Extract the [X, Y] coordinate from the center of the cell holding the provided text.  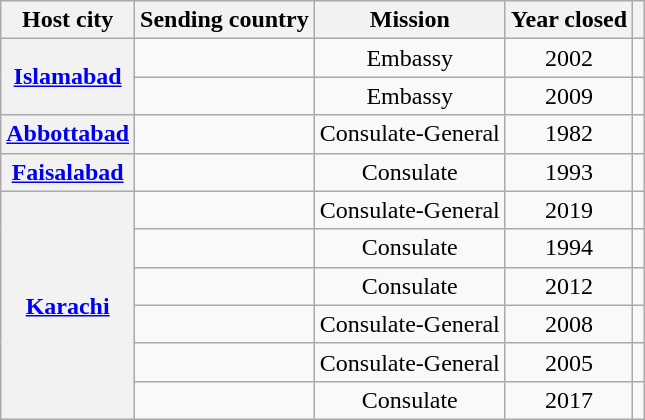
Year closed [568, 20]
2019 [568, 210]
2009 [568, 96]
2012 [568, 286]
Karachi [68, 305]
2005 [568, 362]
Abbottabad [68, 134]
2017 [568, 400]
2008 [568, 324]
Host city [68, 20]
1993 [568, 172]
2002 [568, 58]
Faisalabad [68, 172]
1982 [568, 134]
Mission [410, 20]
1994 [568, 248]
Islamabad [68, 77]
Sending country [225, 20]
